From the cell containing the given text, extract its center point as [x, y] coordinate. 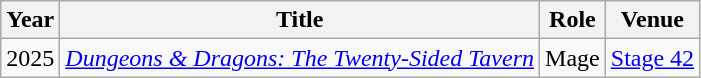
Dungeons & Dragons: The Twenty-Sided Tavern [300, 58]
Title [300, 20]
2025 [30, 58]
Role [573, 20]
Stage 42 [652, 58]
Year [30, 20]
Mage [573, 58]
Venue [652, 20]
